Detect which cell encompasses the target text, then output its [x, y] center coordinate. 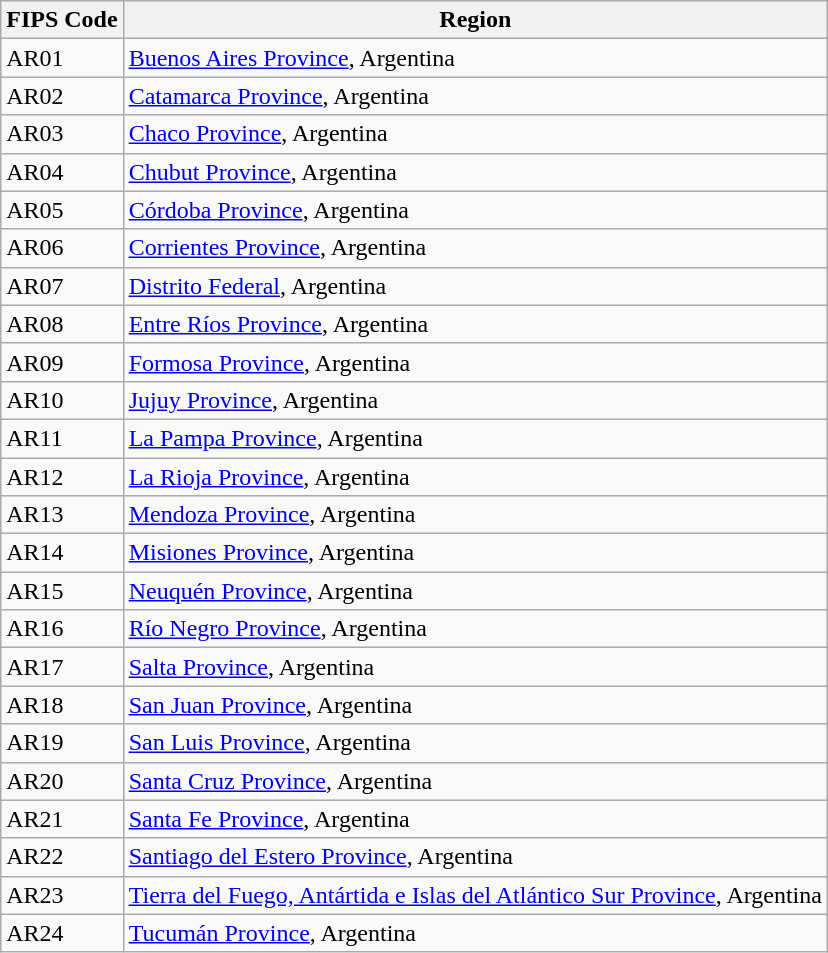
San Luis Province, Argentina [475, 743]
Region [475, 20]
La Rioja Province, Argentina [475, 477]
Buenos Aires Province, Argentina [475, 58]
AR24 [62, 933]
AR01 [62, 58]
Chaco Province, Argentina [475, 134]
Chubut Province, Argentina [475, 172]
Salta Province, Argentina [475, 667]
AR08 [62, 324]
AR19 [62, 743]
AR21 [62, 819]
Distrito Federal, Argentina [475, 286]
AR12 [62, 477]
Corrientes Province, Argentina [475, 248]
Santa Cruz Province, Argentina [475, 781]
Neuquén Province, Argentina [475, 591]
AR02 [62, 96]
AR09 [62, 362]
AR03 [62, 134]
AR04 [62, 172]
AR20 [62, 781]
Misiones Province, Argentina [475, 553]
AR16 [62, 629]
Santa Fe Province, Argentina [475, 819]
FIPS Code [62, 20]
AR22 [62, 857]
Mendoza Province, Argentina [475, 515]
Jujuy Province, Argentina [475, 400]
Santiago del Estero Province, Argentina [475, 857]
AR13 [62, 515]
La Pampa Province, Argentina [475, 438]
AR05 [62, 210]
Tierra del Fuego, Antártida e Islas del Atlántico Sur Province, Argentina [475, 895]
Río Negro Province, Argentina [475, 629]
Entre Ríos Province, Argentina [475, 324]
San Juan Province, Argentina [475, 705]
AR11 [62, 438]
AR14 [62, 553]
AR23 [62, 895]
AR07 [62, 286]
AR06 [62, 248]
AR18 [62, 705]
AR15 [62, 591]
AR10 [62, 400]
Formosa Province, Argentina [475, 362]
Córdoba Province, Argentina [475, 210]
AR17 [62, 667]
Catamarca Province, Argentina [475, 96]
Tucumán Province, Argentina [475, 933]
